Return (x, y) of the center of cell containing provided text 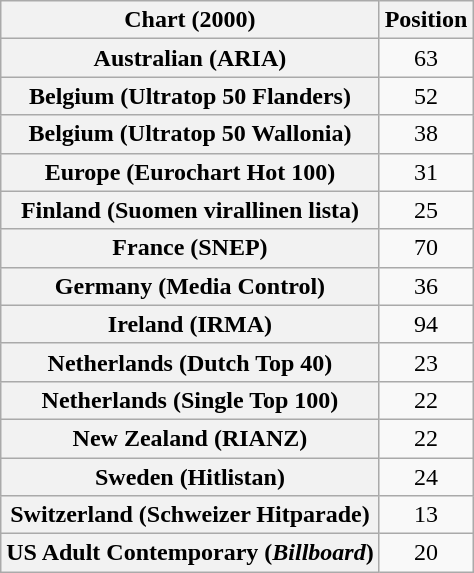
Netherlands (Single Top 100) (190, 400)
23 (426, 362)
France (SNEP) (190, 248)
Sweden (Hitlistan) (190, 477)
Position (426, 20)
13 (426, 515)
Ireland (IRMA) (190, 324)
70 (426, 248)
Australian (ARIA) (190, 58)
31 (426, 172)
38 (426, 134)
25 (426, 210)
24 (426, 477)
US Adult Contemporary (Billboard) (190, 553)
52 (426, 96)
63 (426, 58)
20 (426, 553)
Belgium (Ultratop 50 Wallonia) (190, 134)
Belgium (Ultratop 50 Flanders) (190, 96)
Finland (Suomen virallinen lista) (190, 210)
New Zealand (RIANZ) (190, 438)
Europe (Eurochart Hot 100) (190, 172)
Chart (2000) (190, 20)
94 (426, 324)
Switzerland (Schweizer Hitparade) (190, 515)
Netherlands (Dutch Top 40) (190, 362)
Germany (Media Control) (190, 286)
36 (426, 286)
